Output the [X, Y] coordinate of the center of the cell containing the given text.  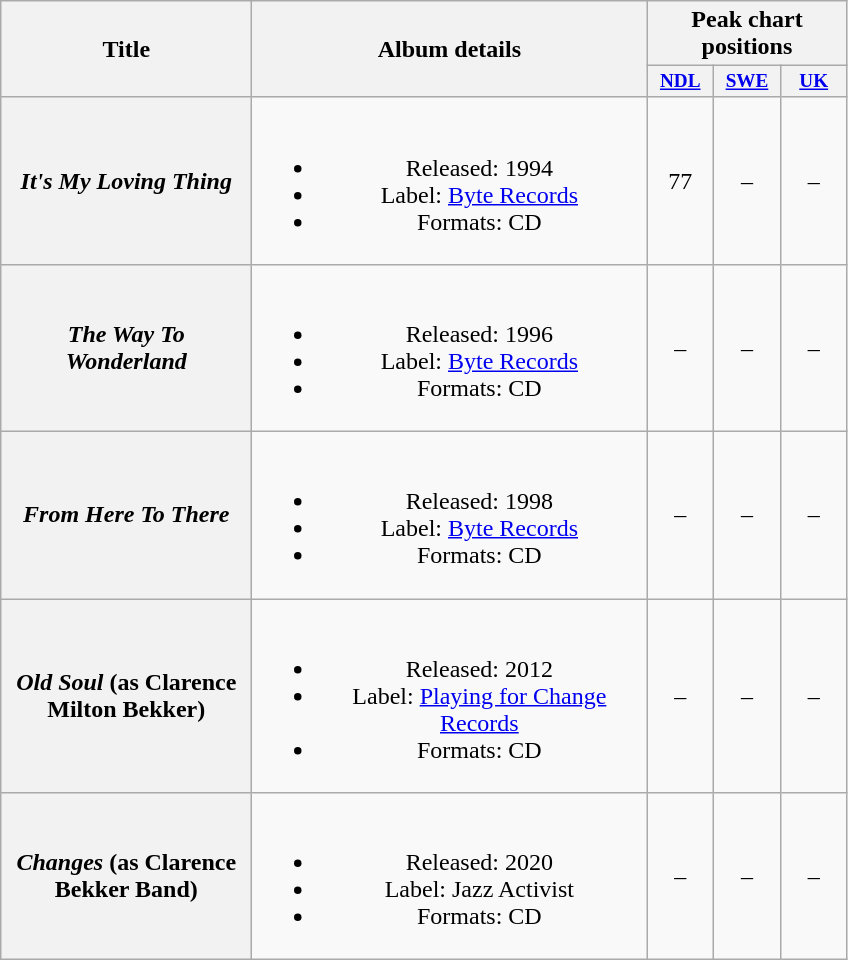
Album details [450, 50]
Released: 2012Label: Playing for Change RecordsFormats: CD [450, 696]
From Here To There [126, 516]
Released: 1996Label: Byte RecordsFormats: CD [450, 348]
Changes (as Clarence Bekker Band) [126, 876]
Released: 1998Label: Byte RecordsFormats: CD [450, 516]
77 [680, 180]
Old Soul (as Clarence Milton Bekker) [126, 696]
Title [126, 50]
NDL [680, 82]
It's My Loving Thing [126, 180]
Released: 1994Label: Byte RecordsFormats: CD [450, 180]
Released: 2020Label: Jazz ActivistFormats: CD [450, 876]
The Way To Wonderland [126, 348]
SWE [748, 82]
UK [814, 82]
Peak chart positions [747, 34]
